Determine the (x, y) coordinate at the center of the cell enclosing the given text.  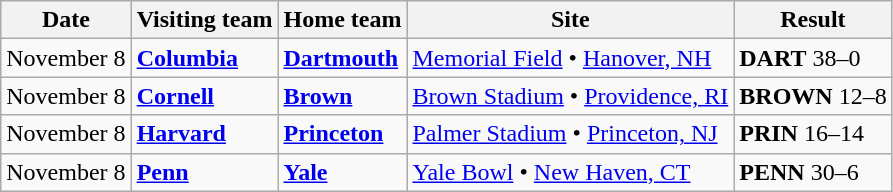
BROWN 12–8 (813, 96)
Yale Bowl • New Haven, CT (570, 172)
Brown Stadium • Providence, RI (570, 96)
Dartmouth (342, 58)
DART 38–0 (813, 58)
PRIN 16–14 (813, 134)
Brown (342, 96)
Palmer Stadium • Princeton, NJ (570, 134)
Penn (204, 172)
PENN 30–6 (813, 172)
Site (570, 20)
Memorial Field • Hanover, NH (570, 58)
Cornell (204, 96)
Columbia (204, 58)
Yale (342, 172)
Home team (342, 20)
Princeton (342, 134)
Visiting team (204, 20)
Result (813, 20)
Harvard (204, 134)
Date (66, 20)
